Search for the cell housing the specified text and yield its (X, Y) center coordinate. 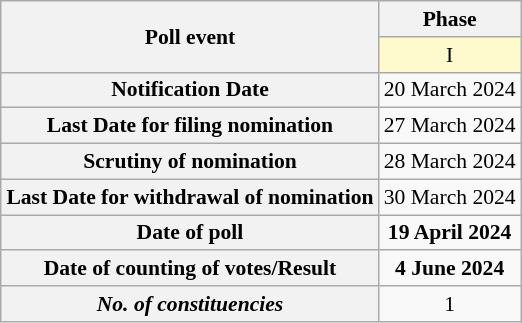
Last Date for withdrawal of nomination (190, 197)
Last Date for filing nomination (190, 126)
Date of poll (190, 232)
30 March 2024 (450, 197)
Poll event (190, 36)
No. of constituencies (190, 304)
27 March 2024 (450, 126)
20 March 2024 (450, 90)
Date of counting of votes/Result (190, 268)
Scrutiny of nomination (190, 161)
4 June 2024 (450, 268)
Phase (450, 19)
I (450, 54)
19 April 2024 (450, 232)
Notification Date (190, 90)
28 March 2024 (450, 161)
1 (450, 304)
